For the text-containing cell, return its midpoint in [x, y] coordinate format. 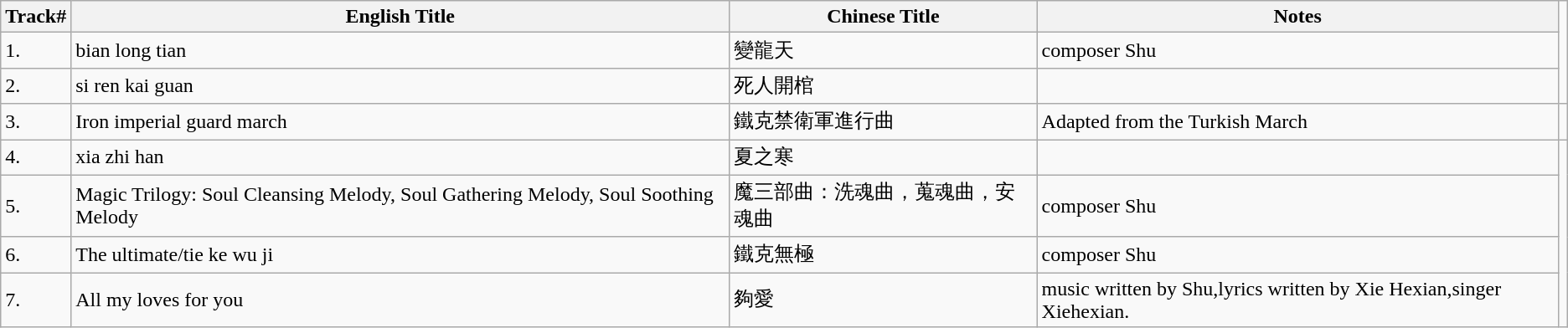
3. [36, 122]
鐵克無極 [883, 254]
夠愛 [883, 300]
6. [36, 254]
The ultimate/tie ke wu ji [400, 254]
xia zhi han [400, 157]
7. [36, 300]
Adapted from the Turkish March [1297, 122]
Iron imperial guard march [400, 122]
Track# [36, 17]
Chinese Title [883, 17]
1. [36, 50]
All my loves for you [400, 300]
魔三部曲：洗魂曲，蒐魂曲，安魂曲 [883, 206]
死人開棺 [883, 85]
變龍天 [883, 50]
Magic Trilogy: Soul Cleansing Melody, Soul Gathering Melody, Soul Soothing Melody [400, 206]
5. [36, 206]
English Title [400, 17]
bian long tian [400, 50]
2. [36, 85]
music written by Shu,lyrics written by Xie Hexian,singer Xiehexian. [1297, 300]
夏之寒 [883, 157]
4. [36, 157]
Notes [1297, 17]
si ren kai guan [400, 85]
鐵克禁衛軍進行曲 [883, 122]
